Return the (X, Y) coordinate for the center point of the cell that contains the specified text.  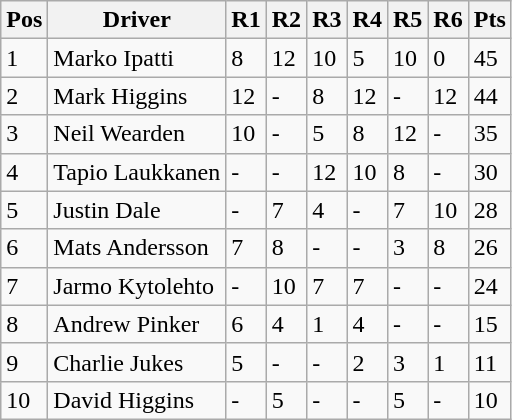
44 (490, 96)
Marko Ipatti (137, 58)
Jarmo Kytolehto (137, 286)
R2 (286, 20)
26 (490, 248)
R5 (407, 20)
David Higgins (137, 400)
Driver (137, 20)
R4 (367, 20)
28 (490, 210)
15 (490, 324)
Pts (490, 20)
Pos (24, 20)
35 (490, 134)
Mats Andersson (137, 248)
Tapio Laukkanen (137, 172)
Andrew Pinker (137, 324)
9 (24, 362)
11 (490, 362)
24 (490, 286)
45 (490, 58)
Justin Dale (137, 210)
Charlie Jukes (137, 362)
30 (490, 172)
Mark Higgins (137, 96)
0 (448, 58)
R3 (327, 20)
R1 (246, 20)
Neil Wearden (137, 134)
R6 (448, 20)
